Output the (x, y) coordinate of the center of the cell containing the given text.  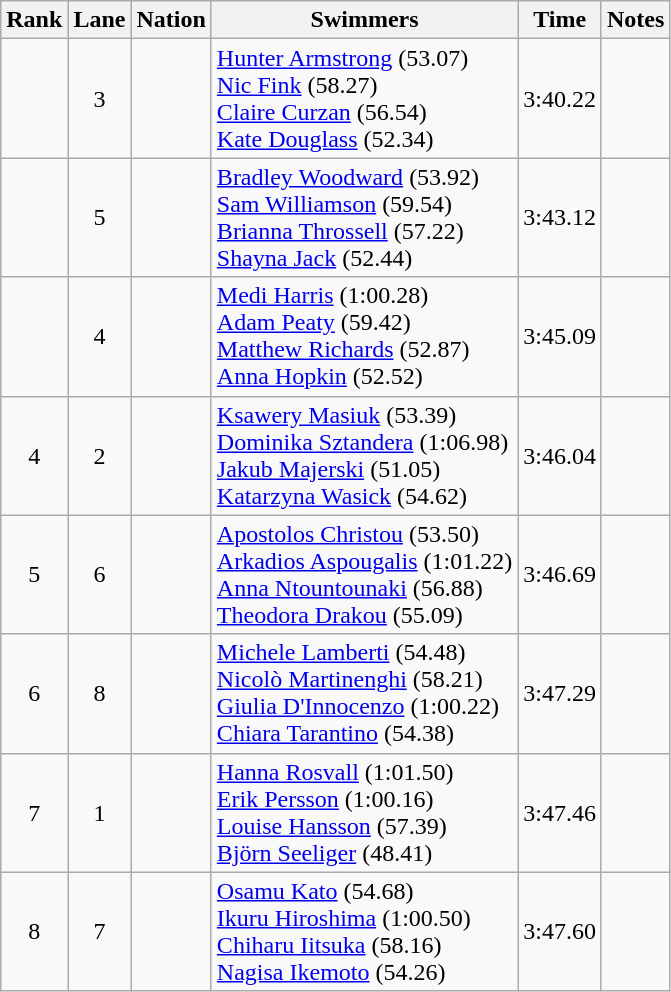
Hunter Armstrong (53.07)Nic Fink (58.27)Claire Curzan (56.54)Kate Douglass (52.34) (364, 98)
3:45.09 (560, 336)
Medi Harris (1:00.28)Adam Peaty (59.42)Matthew Richards (52.87)Anna Hopkin (52.52) (364, 336)
Rank (34, 20)
3:47.46 (560, 812)
3:47.60 (560, 932)
Osamu Kato (54.68)Ikuru Hiroshima (1:00.50)Chiharu Iitsuka (58.16)Nagisa Ikemoto (54.26) (364, 932)
3:43.12 (560, 218)
1 (100, 812)
Ksawery Masiuk (53.39)Dominika Sztandera (1:06.98)Jakub Majerski (51.05)Katarzyna Wasick (54.62) (364, 456)
2 (100, 456)
Hanna Rosvall (1:01.50)Erik Persson (1:00.16)Louise Hansson (57.39)Björn Seeliger (48.41) (364, 812)
Time (560, 20)
Bradley Woodward (53.92)Sam Williamson (59.54)Brianna Throssell (57.22)Shayna Jack (52.44) (364, 218)
3:46.04 (560, 456)
3:47.29 (560, 694)
Apostolos Christou (53.50)Arkadios Aspougalis (1:01.22)Anna Ntountounaki (56.88)Theodora Drakou (55.09) (364, 574)
3:46.69 (560, 574)
3:40.22 (560, 98)
Nation (171, 20)
Notes (635, 20)
Lane (100, 20)
Michele Lamberti (54.48)Nicolò Martinenghi (58.21)Giulia D'Innocenzo (1:00.22)Chiara Tarantino (54.38) (364, 694)
Swimmers (364, 20)
3 (100, 98)
